Return the (x, y) coordinate for the center point of the cell that contains the specified text.  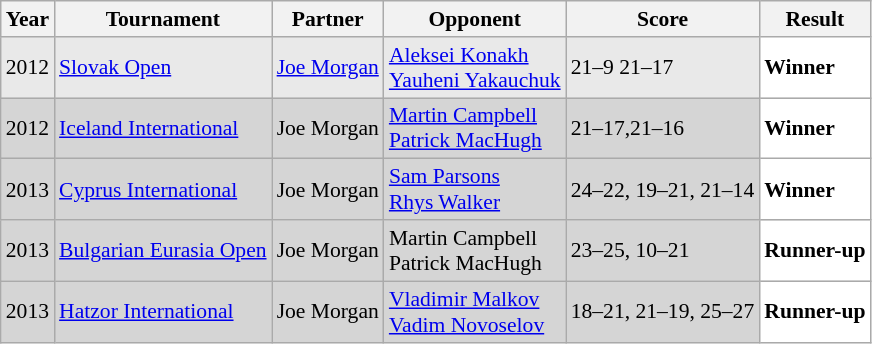
Hatzor International (163, 312)
Sam Parsons Rhys Walker (475, 190)
Cyprus International (163, 190)
Result (814, 19)
24–22, 19–21, 21–14 (663, 190)
Vladimir Malkov Vadim Novoselov (475, 312)
Score (663, 19)
21–9 21–17 (663, 68)
Partner (328, 19)
Bulgarian Eurasia Open (163, 250)
Iceland International (163, 128)
23–25, 10–21 (663, 250)
Opponent (475, 19)
18–21, 21–19, 25–27 (663, 312)
Aleksei Konakh Yauheni Yakauchuk (475, 68)
21–17,21–16 (663, 128)
Slovak Open (163, 68)
Tournament (163, 19)
Year (28, 19)
